Provide the [x, y] coordinate of the cell's center where the given text is located.  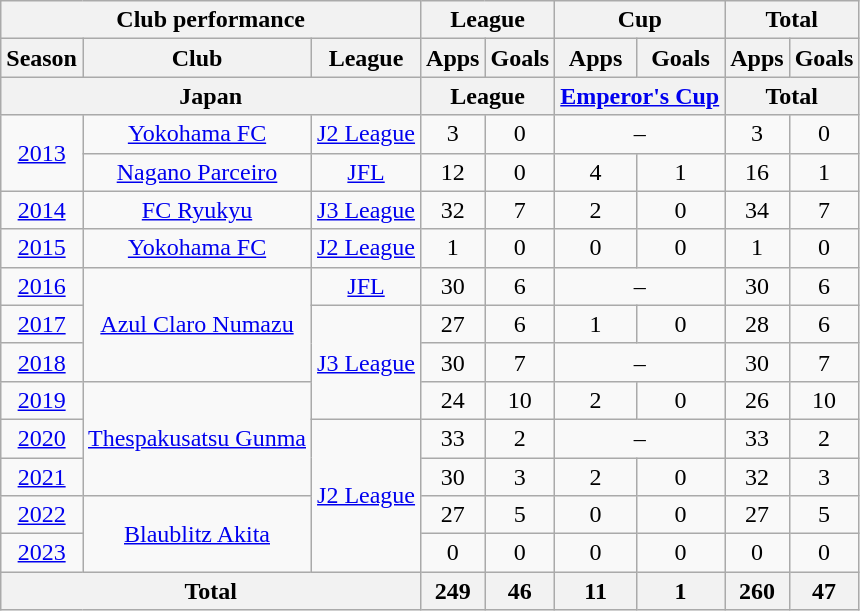
2019 [42, 400]
16 [757, 172]
Japan [211, 96]
2017 [42, 324]
2013 [42, 153]
2018 [42, 362]
2020 [42, 438]
Club [196, 58]
Club performance [211, 20]
2023 [42, 553]
FC Ryukyu [196, 210]
2016 [42, 286]
34 [757, 210]
28 [757, 324]
11 [596, 591]
2015 [42, 248]
249 [453, 591]
26 [757, 400]
2014 [42, 210]
Azul Claro Numazu [196, 324]
12 [453, 172]
260 [757, 591]
Emperor's Cup [640, 96]
Nagano Parceiro [196, 172]
Season [42, 58]
46 [520, 591]
2021 [42, 477]
2022 [42, 515]
24 [453, 400]
Blaublitz Akita [196, 534]
4 [596, 172]
Cup [640, 20]
Thespakusatsu Gunma [196, 438]
47 [824, 591]
